Return the [X, Y] coordinate for the center point of the cell that contains the specified text.  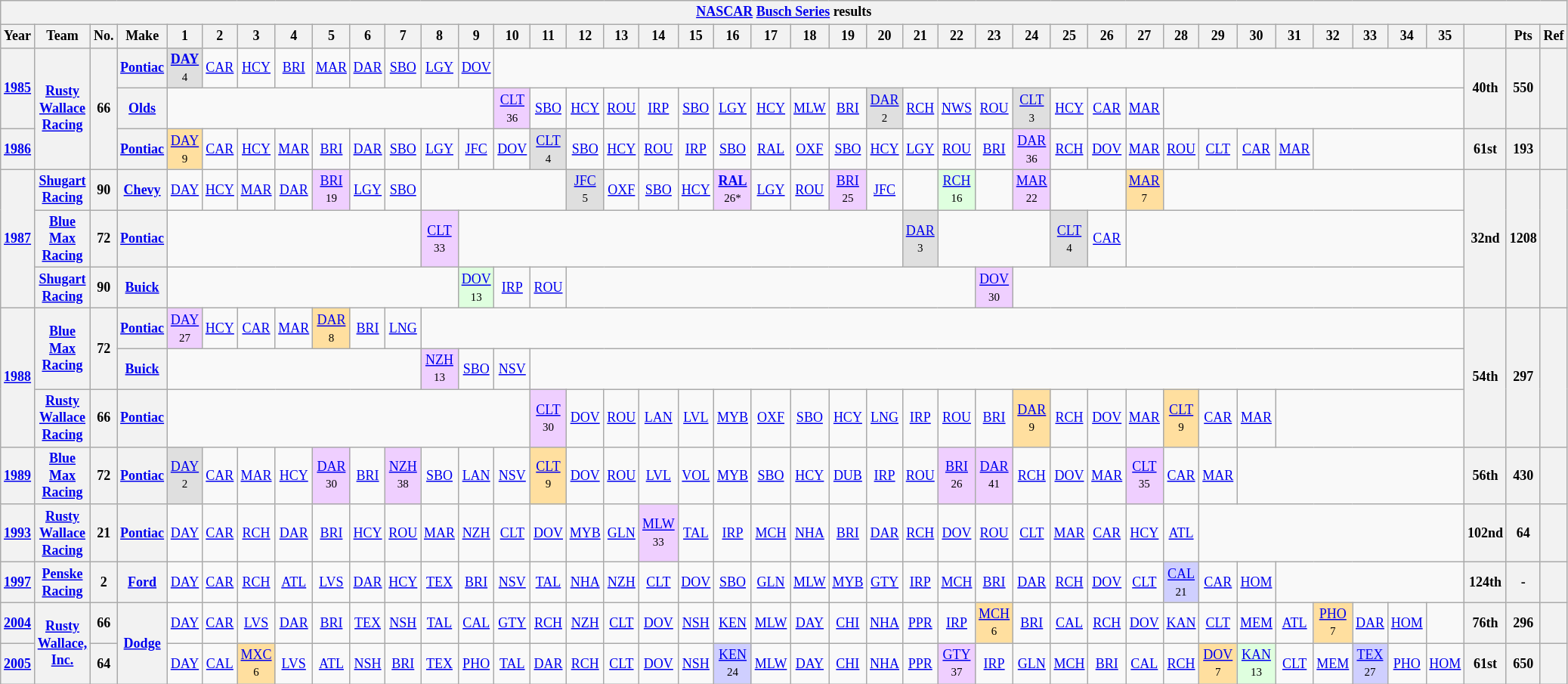
BRI19 [332, 190]
1989 [18, 475]
32 [1333, 36]
11 [549, 36]
MCH6 [994, 623]
TEX27 [1371, 664]
KAN [1181, 623]
1986 [18, 149]
DAR36 [1031, 149]
DOV30 [994, 288]
NZH13 [440, 369]
NWS [957, 109]
26 [1107, 36]
CLT3 [1031, 109]
CAL21 [1181, 582]
VOL [696, 475]
DAY2 [184, 475]
Make [142, 36]
6 [367, 36]
25 [1069, 36]
GTY37 [957, 664]
Chevy [142, 190]
DAY9 [184, 149]
20 [885, 36]
BRI25 [848, 190]
30 [1257, 36]
28 [1181, 36]
KAN13 [1257, 664]
7 [404, 36]
1985 [18, 88]
15 [696, 36]
KEN24 [733, 664]
DOV13 [476, 288]
DOV7 [1218, 664]
JFC5 [585, 190]
Year [18, 36]
56th [1486, 475]
Dodge [142, 642]
5 [332, 36]
8 [440, 36]
1988 [18, 378]
NASCAR Busch Series results [784, 12]
DUB [848, 475]
BRI26 [957, 475]
PHO7 [1333, 623]
KEN [733, 623]
9 [476, 36]
296 [1523, 623]
CLT36 [512, 109]
430 [1523, 475]
DAR9 [1031, 418]
54th [1486, 378]
19 [848, 36]
MAR22 [1031, 190]
4 [294, 36]
Ford [142, 582]
16 [733, 36]
DAY27 [184, 329]
NZH38 [404, 475]
Penske Racing [62, 582]
DAR8 [332, 329]
RCH16 [957, 190]
CLT33 [440, 239]
DAR3 [920, 239]
10 [512, 36]
2004 [18, 623]
1993 [18, 533]
MLW33 [659, 533]
1 [184, 36]
34 [1407, 36]
14 [659, 36]
18 [810, 36]
2005 [18, 664]
1208 [1523, 239]
193 [1523, 149]
13 [621, 36]
CLT30 [549, 418]
Pts [1523, 36]
No. [104, 36]
MAR7 [1145, 190]
1997 [18, 582]
DAY4 [184, 68]
Ref [1554, 36]
MXC6 [256, 664]
RAL [771, 149]
DAR30 [332, 475]
550 [1523, 88]
12 [585, 36]
76th [1486, 623]
22 [957, 36]
124th [1486, 582]
1987 [18, 239]
40th [1486, 88]
Team [62, 36]
31 [1294, 36]
35 [1445, 36]
DAR2 [885, 109]
23 [994, 36]
3 [256, 36]
33 [1371, 36]
RAL26* [733, 190]
- [1523, 582]
32nd [1486, 239]
CLT35 [1145, 475]
Rusty Wallace, Inc. [62, 642]
650 [1523, 664]
Olds [142, 109]
24 [1031, 36]
DAR41 [994, 475]
297 [1523, 378]
102nd [1486, 533]
17 [771, 36]
29 [1218, 36]
27 [1145, 36]
